Output the (x, y) coordinate of the center of the cell containing the given text.  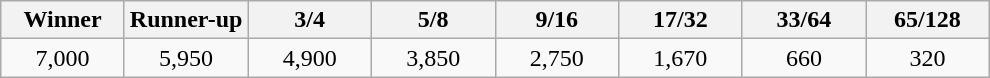
2,750 (557, 58)
65/128 (928, 20)
Winner (63, 20)
3,850 (433, 58)
17/32 (681, 20)
660 (804, 58)
7,000 (63, 58)
320 (928, 58)
9/16 (557, 20)
33/64 (804, 20)
4,900 (310, 58)
3/4 (310, 20)
1,670 (681, 58)
5,950 (186, 58)
Runner-up (186, 20)
5/8 (433, 20)
